Determine the (X, Y) coordinate at the center of the cell enclosing the given text.  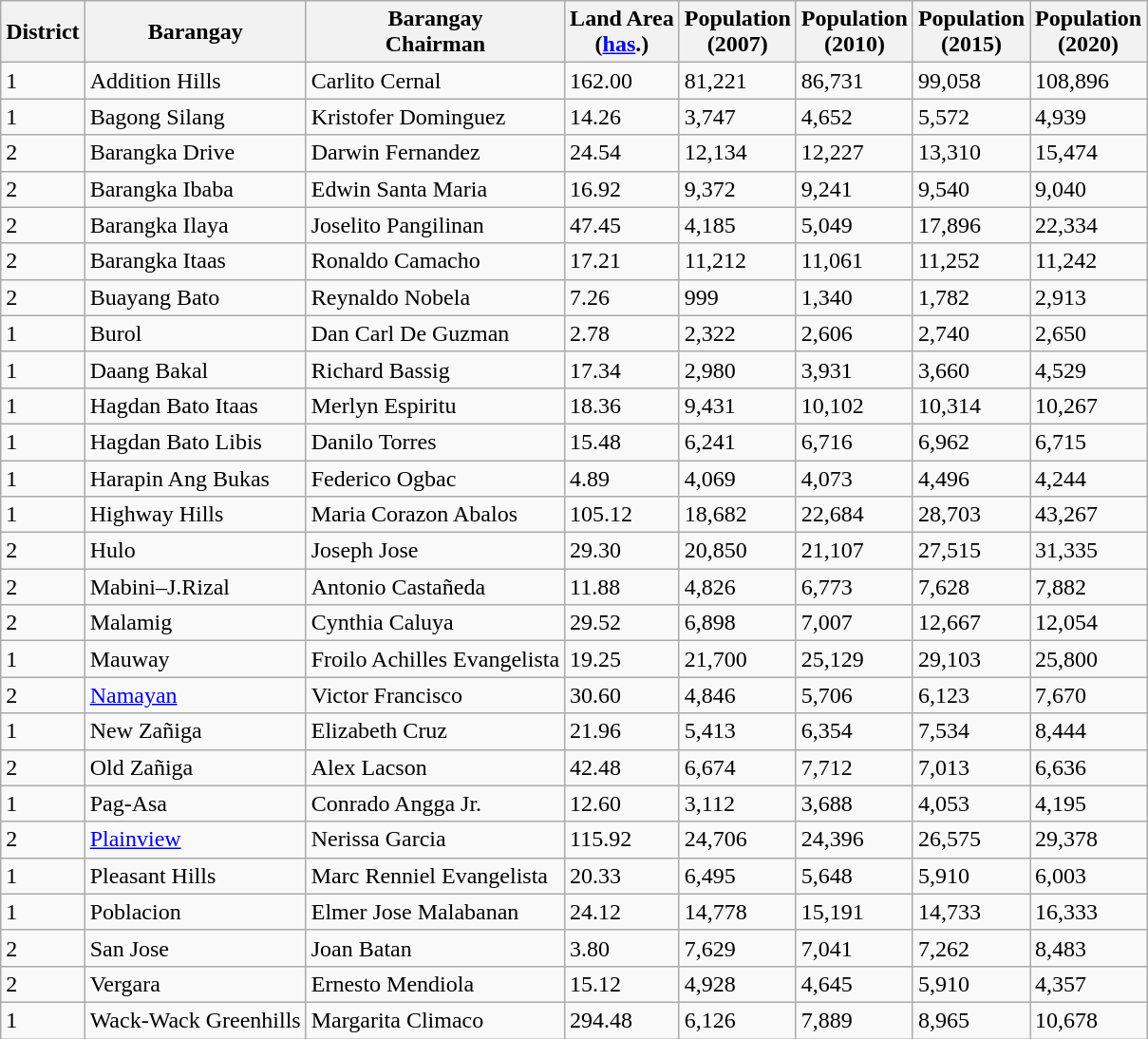
14,733 (970, 912)
Ernesto Mendiola (435, 984)
7,007 (855, 623)
Edwin Santa Maria (435, 189)
Alex Lacson (435, 767)
9,040 (1088, 189)
Reynaldo Nobela (435, 297)
6,003 (1088, 876)
6,126 (737, 1020)
Mauway (196, 659)
Hagdan Bato Itaas (196, 406)
18,682 (737, 515)
3.80 (623, 948)
6,241 (737, 442)
1,782 (970, 297)
Ronaldo Camacho (435, 261)
BarangayChairman (435, 32)
4,244 (1088, 478)
9,372 (737, 189)
14.26 (623, 117)
15,191 (855, 912)
1,340 (855, 297)
3,112 (737, 803)
5,572 (970, 117)
District (43, 32)
6,962 (970, 442)
6,495 (737, 876)
Merlyn Espiritu (435, 406)
26,575 (970, 840)
4,496 (970, 478)
4,357 (1088, 984)
20,850 (737, 551)
4,928 (737, 984)
Maria Corazon Abalos (435, 515)
3,660 (970, 369)
7,534 (970, 731)
18.36 (623, 406)
24.54 (623, 153)
162.00 (623, 81)
Elizabeth Cruz (435, 731)
Darwin Fernandez (435, 153)
7,629 (737, 948)
Conrado Angga Jr. (435, 803)
24,396 (855, 840)
42.48 (623, 767)
24,706 (737, 840)
Wack-Wack Greenhills (196, 1020)
115.92 (623, 840)
Antonio Castañeda (435, 587)
27,515 (970, 551)
3,931 (855, 369)
13,310 (970, 153)
2,740 (970, 333)
12.60 (623, 803)
Nerissa Garcia (435, 840)
8,483 (1088, 948)
3,688 (855, 803)
99,058 (970, 81)
4,073 (855, 478)
Population(2007) (737, 32)
7,013 (970, 767)
21,700 (737, 659)
Barangka Drive (196, 153)
9,431 (737, 406)
Hulo (196, 551)
Elmer Jose Malabanan (435, 912)
7,889 (855, 1020)
Land Area(has.) (623, 32)
14,778 (737, 912)
999 (737, 297)
Highway Hills (196, 515)
19.25 (623, 659)
6,898 (737, 623)
7,628 (970, 587)
Namayan (196, 695)
6,636 (1088, 767)
7,882 (1088, 587)
12,054 (1088, 623)
29.30 (623, 551)
5,049 (855, 225)
17.34 (623, 369)
16.92 (623, 189)
Addition Hills (196, 81)
25,800 (1088, 659)
17,896 (970, 225)
Federico Ogbac (435, 478)
11,252 (970, 261)
2,606 (855, 333)
29,378 (1088, 840)
4,826 (737, 587)
12,227 (855, 153)
7.26 (623, 297)
9,540 (970, 189)
47.45 (623, 225)
11,212 (737, 261)
5,648 (855, 876)
Poblacion (196, 912)
Joseph Jose (435, 551)
22,334 (1088, 225)
31,335 (1088, 551)
Plainview (196, 840)
Buayang Bato (196, 297)
4,053 (970, 803)
Hagdan Bato Libis (196, 442)
Pleasant Hills (196, 876)
17.21 (623, 261)
Population(2015) (970, 32)
Joselito Pangilinan (435, 225)
2.78 (623, 333)
New Zañiga (196, 731)
7,041 (855, 948)
28,703 (970, 515)
2,650 (1088, 333)
4.89 (623, 478)
San Jose (196, 948)
6,123 (970, 695)
Population(2020) (1088, 32)
6,716 (855, 442)
Dan Carl De Guzman (435, 333)
8,444 (1088, 731)
Malamig (196, 623)
Joan Batan (435, 948)
6,773 (855, 587)
Mabini–J.Rizal (196, 587)
Cynthia Caluya (435, 623)
25,129 (855, 659)
Harapin Ang Bukas (196, 478)
3,747 (737, 117)
15.48 (623, 442)
29.52 (623, 623)
21.96 (623, 731)
Barangka Itaas (196, 261)
4,529 (1088, 369)
2,980 (737, 369)
Burol (196, 333)
10,267 (1088, 406)
5,706 (855, 695)
16,333 (1088, 912)
4,645 (855, 984)
Kristofer Dominguez (435, 117)
24.12 (623, 912)
20.33 (623, 876)
12,667 (970, 623)
7,712 (855, 767)
Old Zañiga (196, 767)
Barangka Ilaya (196, 225)
Victor Francisco (435, 695)
Danilo Torres (435, 442)
4,846 (737, 695)
Vergara (196, 984)
2,913 (1088, 297)
22,684 (855, 515)
4,195 (1088, 803)
4,069 (737, 478)
8,965 (970, 1020)
81,221 (737, 81)
Pag-Asa (196, 803)
Bagong Silang (196, 117)
30.60 (623, 695)
Daang Bakal (196, 369)
43,267 (1088, 515)
108,896 (1088, 81)
Carlito Cernal (435, 81)
7,262 (970, 948)
5,413 (737, 731)
Richard Bassig (435, 369)
6,715 (1088, 442)
Population(2010) (855, 32)
4,652 (855, 117)
4,939 (1088, 117)
294.48 (623, 1020)
6,674 (737, 767)
29,103 (970, 659)
Margarita Climaco (435, 1020)
Froilo Achilles Evangelista (435, 659)
Barangka Ibaba (196, 189)
9,241 (855, 189)
Barangay (196, 32)
4,185 (737, 225)
105.12 (623, 515)
12,134 (737, 153)
2,322 (737, 333)
10,102 (855, 406)
7,670 (1088, 695)
11.88 (623, 587)
86,731 (855, 81)
15,474 (1088, 153)
15.12 (623, 984)
10,314 (970, 406)
10,678 (1088, 1020)
6,354 (855, 731)
11,061 (855, 261)
11,242 (1088, 261)
21,107 (855, 551)
Marc Renniel Evangelista (435, 876)
